Extract the [x, y] coordinate from the center of the cell holding the provided text.  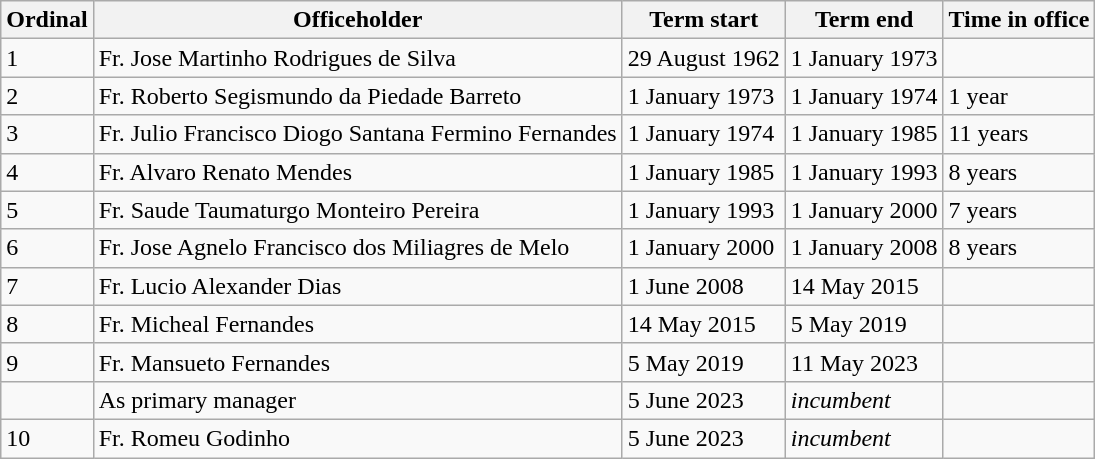
Fr. Mansueto Fernandes [358, 362]
Fr. Jose Martinho Rodrigues de Silva [358, 58]
Officeholder [358, 20]
Term start [704, 20]
1 January 2008 [864, 248]
As primary manager [358, 400]
5 [47, 210]
Fr. Alvaro Renato Mendes [358, 172]
Fr. Lucio Alexander Dias [358, 286]
29 August 1962 [704, 58]
Fr. Micheal Fernandes [358, 324]
10 [47, 438]
7 years [1019, 210]
6 [47, 248]
Term end [864, 20]
11 May 2023 [864, 362]
Fr. Jose Agnelo Francisco dos Miliagres de Melo [358, 248]
1 June 2008 [704, 286]
7 [47, 286]
Fr. Julio Francisco Diogo Santana Fermino Fernandes [358, 134]
11 years [1019, 134]
3 [47, 134]
Ordinal [47, 20]
4 [47, 172]
Fr. Roberto Segismundo da Piedade Barreto [358, 96]
Fr. Saude Taumaturgo Monteiro Pereira [358, 210]
Time in office [1019, 20]
Fr. Romeu Godinho [358, 438]
8 [47, 324]
1 year [1019, 96]
9 [47, 362]
1 [47, 58]
2 [47, 96]
